Find where the given text appears and provide that cell's center as [X, Y] coordinate. 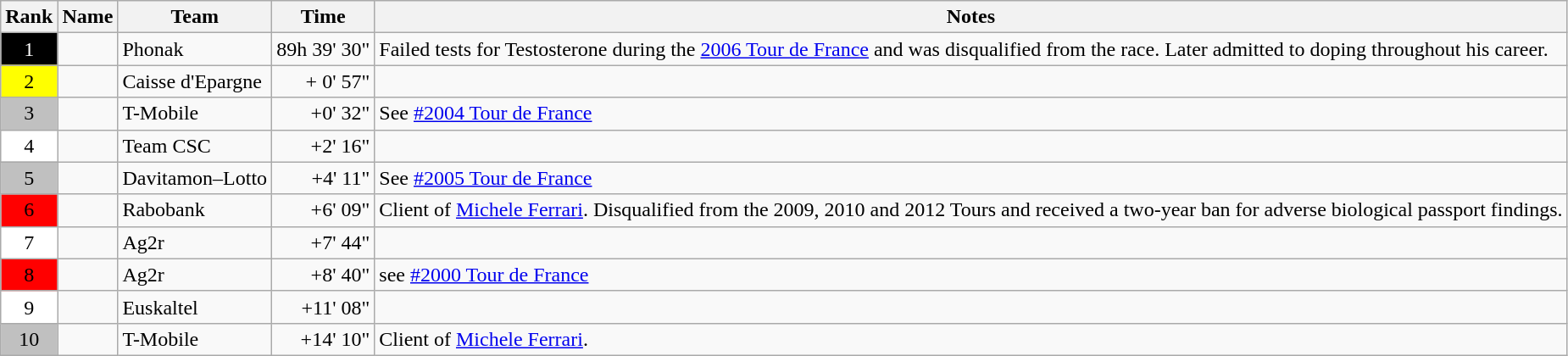
+4' 11" [324, 178]
Davitamon–Lotto [195, 178]
Client of Michele Ferrari. [971, 339]
89h 39' 30" [324, 49]
Rabobank [195, 210]
+2' 16" [324, 146]
+11' 08" [324, 307]
+ 0' 57" [324, 81]
Team [195, 17]
See #2004 Tour de France [971, 114]
5 [29, 178]
+14' 10" [324, 339]
10 [29, 339]
1 [29, 49]
Rank [29, 17]
6 [29, 210]
Failed tests for Testosterone during the 2006 Tour de France and was disqualified from the race. Later admitted to doping throughout his career. [971, 49]
9 [29, 307]
+0' 32" [324, 114]
+8' 40" [324, 275]
+6' 09" [324, 210]
2 [29, 81]
see #2000 Tour de France [971, 275]
8 [29, 275]
Euskaltel [195, 307]
Phonak [195, 49]
Team CSC [195, 146]
4 [29, 146]
Caisse d'Epargne [195, 81]
Notes [971, 17]
See #2005 Tour de France [971, 178]
3 [29, 114]
+7' 44" [324, 242]
Name [88, 17]
Client of Michele Ferrari. Disqualified from the 2009, 2010 and 2012 Tours and received a two-year ban for adverse biological passport findings. [971, 210]
Time [324, 17]
7 [29, 242]
